Determine the (x, y) coordinate at the center of the cell enclosing the given text.  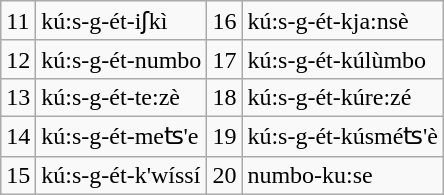
18 (224, 97)
kú:s-g-ét-k'wíssí (122, 175)
kú:s-g-ét-meʦ'e (122, 136)
kú:s-g-ét-kja:nsè (343, 21)
11 (18, 21)
20 (224, 175)
16 (224, 21)
17 (224, 59)
kú:s-g-ét-kúre:zé (343, 97)
numbo-ku:se (343, 175)
kú:s-g-ét-iʃkì (122, 21)
13 (18, 97)
19 (224, 136)
kú:s-g-ét-numbo (122, 59)
kú:s-g-ét-kúsméʦ'è (343, 136)
15 (18, 175)
12 (18, 59)
14 (18, 136)
kú:s-g-ét-te:zè (122, 97)
kú:s-g-ét-kúlùmbo (343, 59)
